Scan for the cell matching the given text and deliver its (X, Y) coordinate at center. 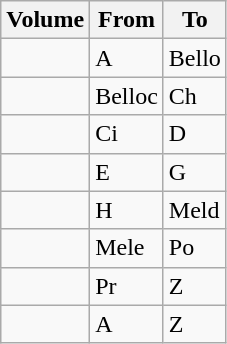
Mele (127, 248)
Meld (194, 210)
Ch (194, 96)
To (194, 20)
Volume (46, 20)
H (127, 210)
D (194, 134)
Belloc (127, 96)
Pr (127, 286)
Bello (194, 58)
From (127, 20)
E (127, 172)
Ci (127, 134)
G (194, 172)
Po (194, 248)
